Return (x, y) of the center of cell containing provided text 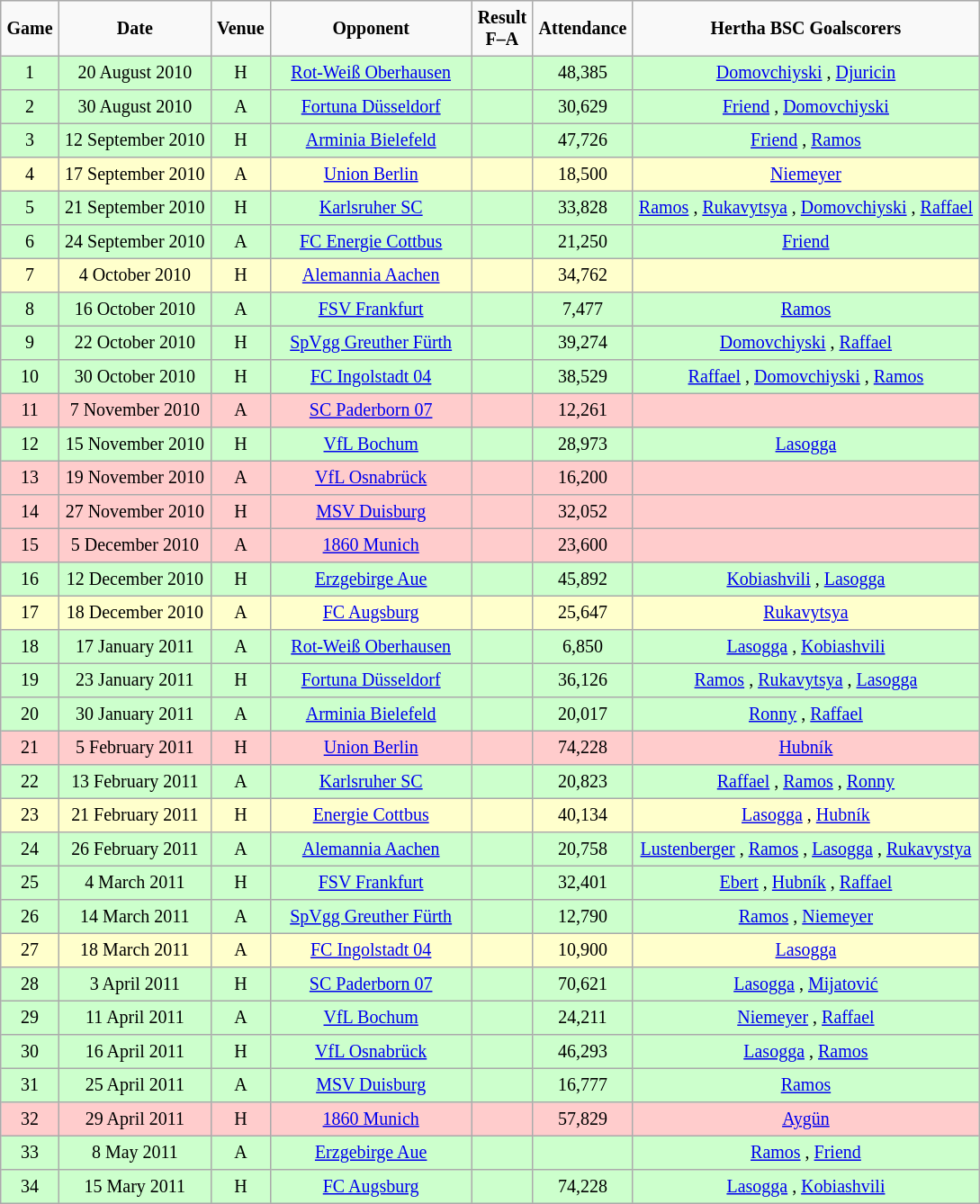
Friend , Ramos (806, 140)
25 (31, 883)
5 (31, 208)
Rukavytsya (806, 613)
16 April 2011 (135, 1052)
ResultF–A (502, 29)
12,790 (583, 917)
9 (31, 343)
Ramos , Niemeyer (806, 917)
31 (31, 1085)
18,500 (583, 175)
32,401 (583, 883)
70,621 (583, 984)
21 September 2010 (135, 208)
28,973 (583, 445)
17 January 2011 (135, 647)
10 (31, 377)
22 October 2010 (135, 343)
20 August 2010 (135, 73)
17 (31, 613)
23 January 2011 (135, 680)
7,477 (583, 310)
Lasogga , Ramos (806, 1052)
Opponent (371, 29)
15 November 2010 (135, 445)
4 (31, 175)
18 December 2010 (135, 613)
27 (31, 950)
30 October 2010 (135, 377)
Kobiashvili , Lasogga (806, 580)
Lustenberger , Ramos , Lasogga , Rukavystya (806, 849)
21 February 2011 (135, 815)
Ramos , Rukavytsya , Domovchiyski , Raffael (806, 208)
Raffael , Domovchiyski , Ramos (806, 377)
30,629 (583, 107)
2 (31, 107)
13 February 2011 (135, 782)
28 (31, 984)
33,828 (583, 208)
32 (31, 1119)
Date (135, 29)
30 January 2011 (135, 714)
24 (31, 849)
25 April 2011 (135, 1085)
7 (31, 275)
6 (31, 242)
Niemeyer , Raffael (806, 1018)
29 April 2011 (135, 1119)
38,529 (583, 377)
15 (31, 545)
Ramos , Friend (806, 1153)
Domovchiyski , Djuricin (806, 73)
Lasogga , Mijatović (806, 984)
Hertha BSC Goalscorers (806, 29)
Ronny , Raffael (806, 714)
26 (31, 917)
Hubník (806, 748)
4 October 2010 (135, 275)
17 September 2010 (135, 175)
30 (31, 1052)
12 December 2010 (135, 580)
Energie Cottbus (371, 815)
16,777 (583, 1085)
10,900 (583, 950)
16 October 2010 (135, 310)
20,017 (583, 714)
40,134 (583, 815)
46,293 (583, 1052)
26 February 2011 (135, 849)
Friend , Domovchiyski (806, 107)
Game (31, 29)
11 (31, 410)
16,200 (583, 478)
8 (31, 310)
Niemeyer (806, 175)
3 April 2011 (135, 984)
Friend (806, 242)
18 March 2011 (135, 950)
23,600 (583, 545)
3 (31, 140)
12 (31, 445)
Raffael , Ramos , Ronny (806, 782)
45,892 (583, 580)
FC Energie Cottbus (371, 242)
25,647 (583, 613)
15 Mary 2011 (135, 1187)
30 August 2010 (135, 107)
4 March 2011 (135, 883)
Venue (240, 29)
5 December 2010 (135, 545)
19 November 2010 (135, 478)
21,250 (583, 242)
34 (31, 1187)
1 (31, 73)
20,823 (583, 782)
5 February 2011 (135, 748)
12,261 (583, 410)
32,052 (583, 512)
Lasogga , Hubník (806, 815)
8 May 2011 (135, 1153)
13 (31, 478)
12 September 2010 (135, 140)
36,126 (583, 680)
Ramos , Rukavytsya , Lasogga (806, 680)
14 March 2011 (135, 917)
27 November 2010 (135, 512)
24,211 (583, 1018)
Aygün (806, 1119)
6,850 (583, 647)
34,762 (583, 275)
24 September 2010 (135, 242)
18 (31, 647)
20 (31, 714)
48,385 (583, 73)
14 (31, 512)
7 November 2010 (135, 410)
19 (31, 680)
16 (31, 580)
Domovchiyski , Raffael (806, 343)
21 (31, 748)
23 (31, 815)
47,726 (583, 140)
57,829 (583, 1119)
39,274 (583, 343)
20,758 (583, 849)
33 (31, 1153)
29 (31, 1018)
22 (31, 782)
Ebert , Hubník , Raffael (806, 883)
Attendance (583, 29)
11 April 2011 (135, 1018)
